Return (x, y) of the center of cell containing provided text 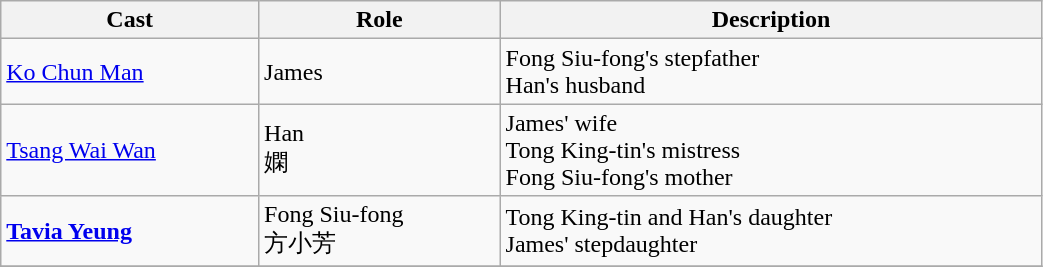
Fong Siu-fong's stepfatherHan's husband (771, 72)
Description (771, 20)
James' wifeTong King-tin's mistressFong Siu-fong's mother (771, 150)
Tsang Wai Wan (130, 150)
Cast (130, 20)
Tong King-tin and Han's daughterJames' stepdaughter (771, 231)
Han嫻 (380, 150)
Ko Chun Man (130, 72)
Role (380, 20)
James (380, 72)
Tavia Yeung (130, 231)
Fong Siu-fong方小芳 (380, 231)
